Locate the cell with the specified text and output its [x, y] center coordinate. 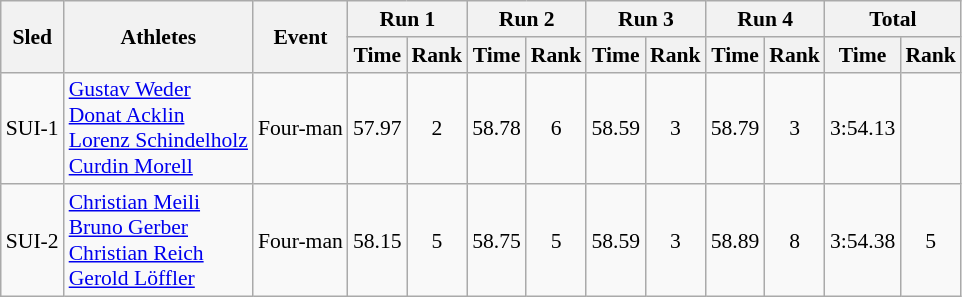
Christian MeiliBruno GerberChristian ReichGerold Löffler [158, 241]
2 [438, 128]
Gustav WederDonat AcklinLorenz SchindelholzCurdin Morell [158, 128]
58.78 [496, 128]
Run 3 [646, 19]
6 [556, 128]
Run 4 [766, 19]
58.89 [736, 241]
SUI-1 [32, 128]
3:54.38 [862, 241]
58.79 [736, 128]
Run 2 [526, 19]
Event [300, 36]
SUI-2 [32, 241]
Total [893, 19]
57.97 [378, 128]
Sled [32, 36]
Athletes [158, 36]
Run 1 [408, 19]
58.15 [378, 241]
3:54.13 [862, 128]
58.75 [496, 241]
8 [794, 241]
